Return [X, Y] of the center of cell containing provided text 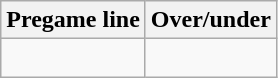
Pregame line [74, 20]
Over/under [210, 20]
